Capture the cell that displays the provided text and extract its [x, y] central coordinate. 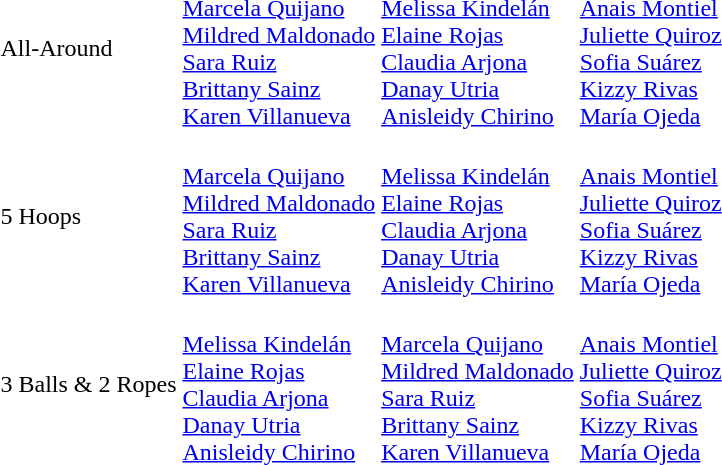
Melissa KindelánElaine RojasClaudia ArjonaDanay UtriaAnisleidy Chirino [478, 216]
Marcela QuijanoMildred MaldonadoSara RuizBrittany SainzKaren Villanueva [279, 216]
